Determine the (x, y) coordinate at the center of the cell enclosing the given text.  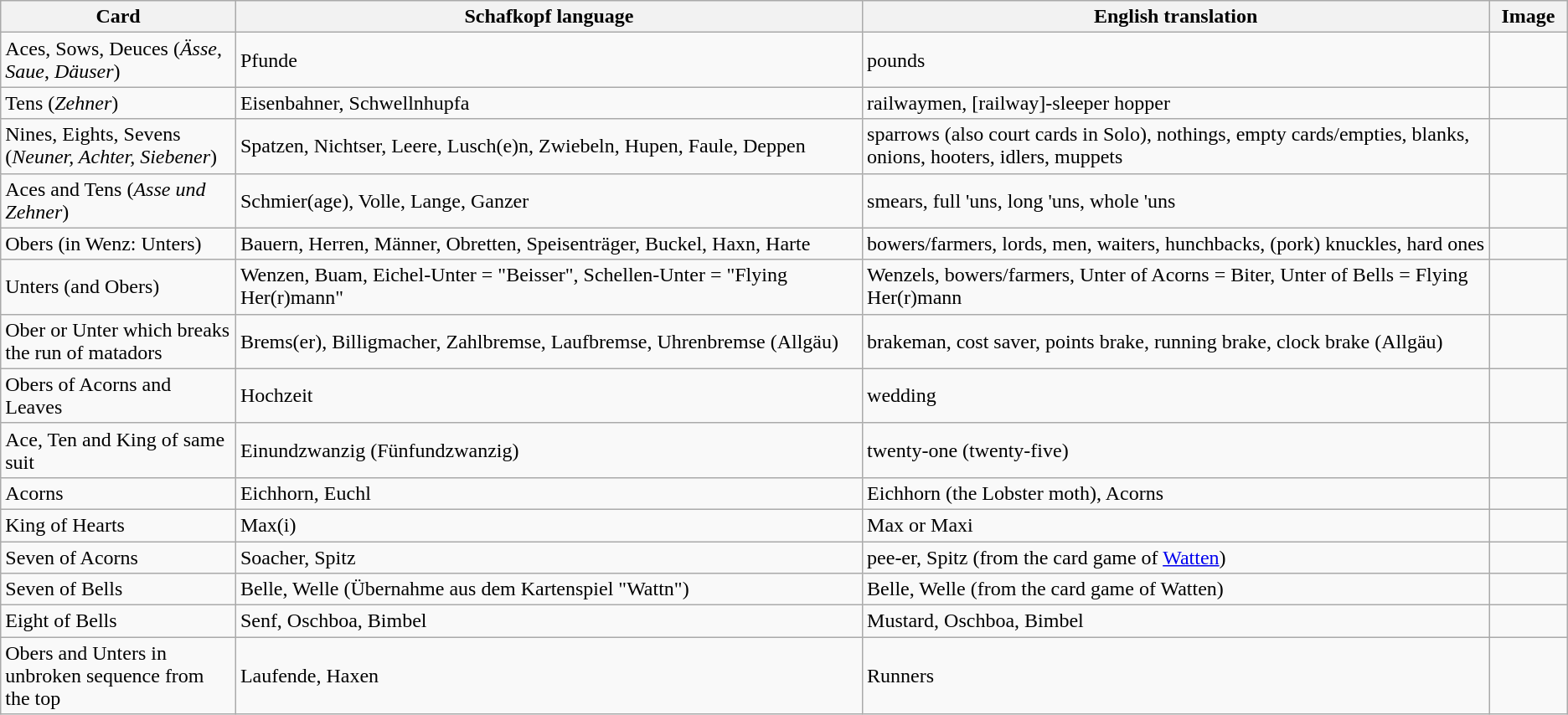
Soacher, Spitz (549, 557)
King of Hearts (119, 525)
Aces and Tens (Asse und Zehner) (119, 201)
Eisenbahner, Schwellnhupfa (549, 103)
Image (1529, 17)
Max or Maxi (1176, 525)
pounds (1176, 60)
Mustard, Oschboa, Bimbel (1176, 621)
Obers of Acorns and Leaves (119, 395)
Belle, Welle (from the card game of Watten) (1176, 589)
Obers (in Wenz: Unters) (119, 244)
Ober or Unter which breaks the run of matadors (119, 342)
wedding (1176, 395)
Hochzeit (549, 395)
pee-er, Spitz (from the card game of Watten) (1176, 557)
Pfunde (549, 60)
brakeman, cost saver, points brake, running brake, clock brake (Allgäu) (1176, 342)
Tens (Zehner) (119, 103)
Wenzels, bowers/farmers, Unter of Acorns = Biter, Unter of Bells = Flying Her(r)mann (1176, 286)
Einundzwanzig (Fünfundzwanzig) (549, 450)
Nines, Eights, Sevens (Neuner, Achter, Siebener) (119, 146)
Bauern, Herren, Männer, Obretten, Speisenträger, Buckel, Haxn, Harte (549, 244)
Seven of Bells (119, 589)
smears, full 'uns, long 'uns, whole 'uns (1176, 201)
Unters (and Obers) (119, 286)
Schafkopf language (549, 17)
Ace, Ten and King of same suit (119, 450)
bowers/farmers, lords, men, waiters, hunchbacks, (pork) knuckles, hard ones (1176, 244)
Wenzen, Buam, Eichel-Unter = "Beisser", Schellen-Unter = "Flying Her(r)mann" (549, 286)
Schmier(age), Volle, Lange, Ganzer (549, 201)
Runners (1176, 676)
railwaymen, [railway]-sleeper hopper (1176, 103)
twenty-one (twenty-five) (1176, 450)
Senf, Oschboa, Bimbel (549, 621)
Seven of Acorns (119, 557)
English translation (1176, 17)
Brems(er), Billigmacher, Zahlbremse, Laufbremse, Uhrenbremse (Allgäu) (549, 342)
sparrows (also court cards in Solo), nothings, empty cards/empties, blanks, onions, hooters, idlers, muppets (1176, 146)
Spatzen, Nichtser, Leere, Lusch(e)n, Zwiebeln, Hupen, Faule, Deppen (549, 146)
Eight of Bells (119, 621)
Laufende, Haxen (549, 676)
Max(i) (549, 525)
Aces, Sows, Deuces (Ässe, Saue, Däuser) (119, 60)
Acorns (119, 493)
Obers and Unters in unbroken sequence from the top (119, 676)
Eichhorn (the Lobster moth), Acorns (1176, 493)
Card (119, 17)
Eichhorn, Euchl (549, 493)
Belle, Welle (Übernahme aus dem Kartenspiel "Wattn") (549, 589)
